Return the (x, y) coordinate for the center point of the cell that contains the specified text.  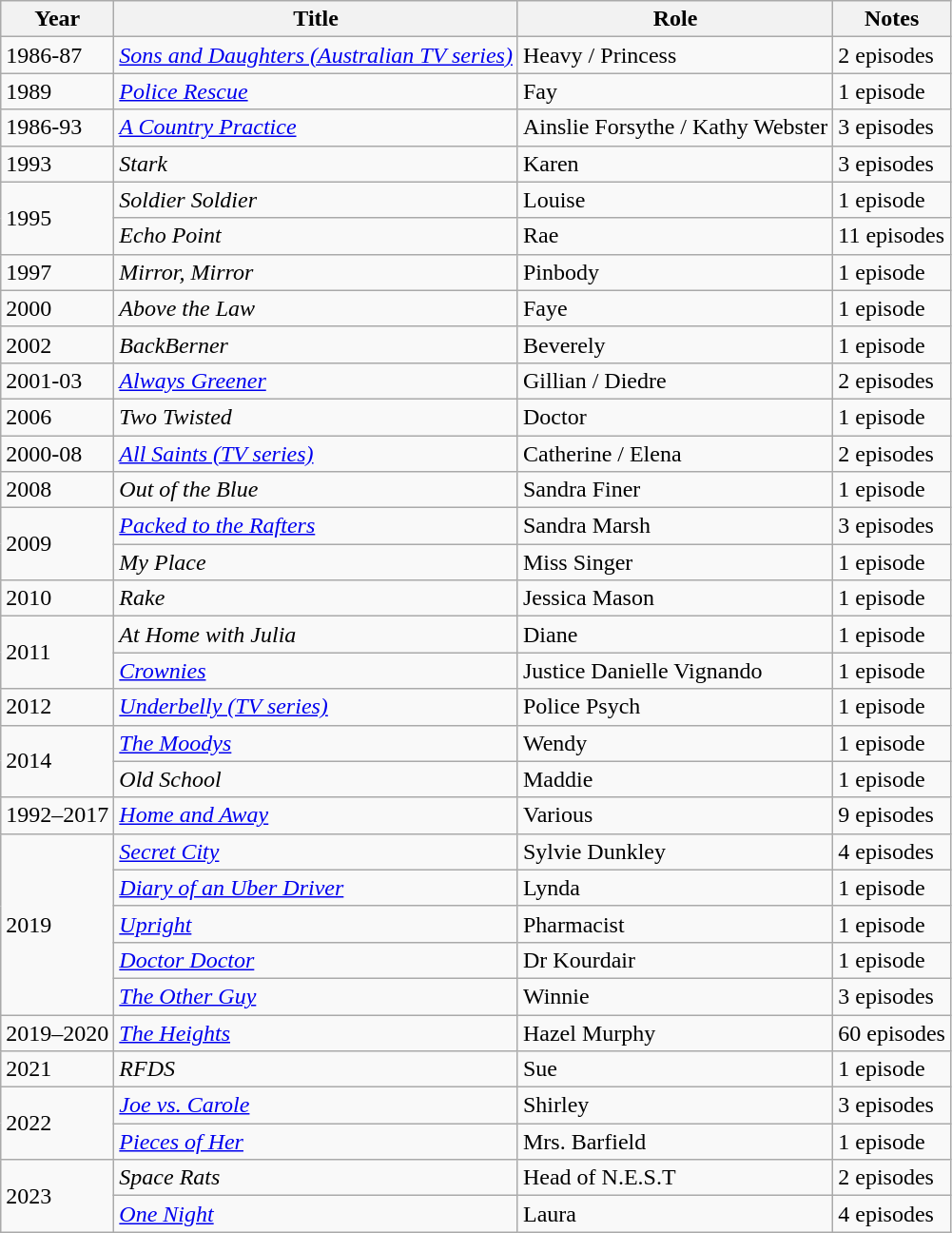
Role (675, 19)
Pinbody (675, 272)
2006 (57, 417)
2011 (57, 653)
Stark (316, 164)
Winnie (675, 996)
Justice Danielle Vignando (675, 671)
Lynda (675, 888)
The Moodys (316, 743)
2014 (57, 761)
Head of N.E.S.T (675, 1178)
Wendy (675, 743)
2000 (57, 308)
Mirror, Mirror (316, 272)
Always Greener (316, 381)
My Place (316, 562)
Dr Kourdair (675, 960)
Joe vs. Carole (316, 1106)
1992–2017 (57, 815)
Two Twisted (316, 417)
2009 (57, 544)
Space Rats (316, 1178)
Miss Singer (675, 562)
2022 (57, 1124)
Maddie (675, 779)
BackBerner (316, 344)
Title (316, 19)
2019 (57, 924)
2021 (57, 1069)
Diary of an Uber Driver (316, 888)
At Home with Julia (316, 635)
Catherine / Elena (675, 454)
Ainslie Forsythe / Kathy Webster (675, 127)
1989 (57, 91)
Doctor Doctor (316, 960)
1993 (57, 164)
Police Rescue (316, 91)
Sandra Finer (675, 490)
Louise (675, 200)
Packed to the Rafters (316, 526)
Old School (316, 779)
Out of the Blue (316, 490)
2008 (57, 490)
Laura (675, 1214)
2010 (57, 598)
2001-03 (57, 381)
Jessica Mason (675, 598)
Shirley (675, 1106)
Echo Point (316, 236)
Police Psych (675, 707)
2019–2020 (57, 1032)
Above the Law (316, 308)
Soldier Soldier (316, 200)
A Country Practice (316, 127)
Diane (675, 635)
9 episodes (892, 815)
Beverely (675, 344)
Sons and Daughters (Australian TV series) (316, 55)
2002 (57, 344)
1997 (57, 272)
Secret City (316, 851)
Year (57, 19)
11 episodes (892, 236)
All Saints (TV series) (316, 454)
Doctor (675, 417)
Underbelly (TV series) (316, 707)
60 episodes (892, 1032)
Sue (675, 1069)
The Other Guy (316, 996)
2012 (57, 707)
Home and Away (316, 815)
1986-87 (57, 55)
Heavy / Princess (675, 55)
Upright (316, 924)
2023 (57, 1196)
Gillian / Diedre (675, 381)
Pharmacist (675, 924)
2000-08 (57, 454)
The Heights (316, 1032)
Rae (675, 236)
Notes (892, 19)
Faye (675, 308)
Sandra Marsh (675, 526)
Mrs. Barfield (675, 1142)
Crownies (316, 671)
Karen (675, 164)
Sylvie Dunkley (675, 851)
1995 (57, 218)
RFDS (316, 1069)
Various (675, 815)
Pieces of Her (316, 1142)
1986-93 (57, 127)
One Night (316, 1214)
Hazel Murphy (675, 1032)
Fay (675, 91)
Rake (316, 598)
